Return [X, Y] of the center of cell containing provided text 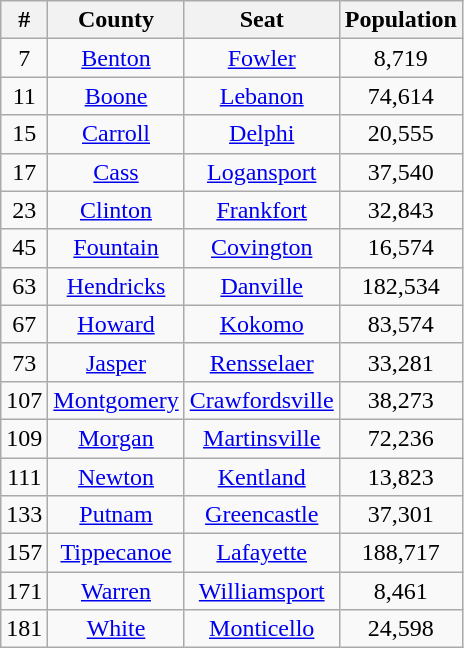
Benton [116, 58]
Rensselaer [262, 362]
8,719 [400, 58]
Tippecanoe [116, 553]
15 [24, 134]
Montgomery [116, 400]
24,598 [400, 629]
20,555 [400, 134]
32,843 [400, 210]
Clinton [116, 210]
17 [24, 172]
Lafayette [262, 553]
Monticello [262, 629]
# [24, 20]
157 [24, 553]
67 [24, 324]
White [116, 629]
Kokomo [262, 324]
Fountain [116, 248]
11 [24, 96]
Newton [116, 477]
72,236 [400, 438]
Jasper [116, 362]
Logansport [262, 172]
Warren [116, 591]
Crawfordsville [262, 400]
Morgan [116, 438]
171 [24, 591]
109 [24, 438]
Seat [262, 20]
Howard [116, 324]
Putnam [116, 515]
Williamsport [262, 591]
45 [24, 248]
Population [400, 20]
181 [24, 629]
Cass [116, 172]
133 [24, 515]
Carroll [116, 134]
182,534 [400, 286]
Delphi [262, 134]
Frankfort [262, 210]
37,540 [400, 172]
107 [24, 400]
111 [24, 477]
74,614 [400, 96]
83,574 [400, 324]
188,717 [400, 553]
73 [24, 362]
16,574 [400, 248]
Martinsville [262, 438]
Boone [116, 96]
63 [24, 286]
13,823 [400, 477]
Fowler [262, 58]
Danville [262, 286]
Kentland [262, 477]
8,461 [400, 591]
Greencastle [262, 515]
County [116, 20]
7 [24, 58]
Covington [262, 248]
Lebanon [262, 96]
37,301 [400, 515]
38,273 [400, 400]
Hendricks [116, 286]
23 [24, 210]
33,281 [400, 362]
